Extract the [x, y] coordinate from the center of the cell holding the provided text.  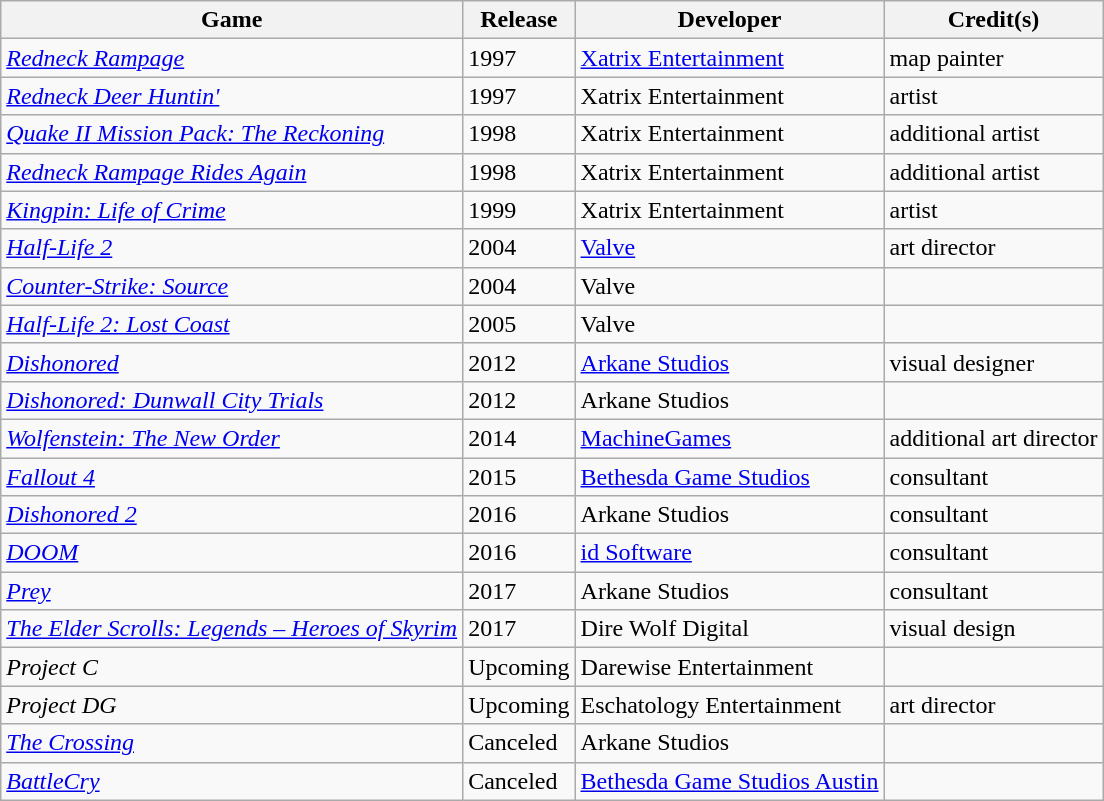
Redneck Rampage [232, 58]
Kingpin: Life of Crime [232, 210]
visual designer [994, 362]
Project C [232, 667]
2014 [519, 438]
Game [232, 20]
id Software [730, 553]
Developer [730, 20]
2015 [519, 477]
Quake II Mission Pack: The Reckoning [232, 134]
Fallout 4 [232, 477]
Redneck Deer Huntin' [232, 96]
DOOM [232, 553]
Bethesda Game Studios [730, 477]
Darewise Entertainment [730, 667]
2005 [519, 324]
Dire Wolf Digital [730, 629]
MachineGames [730, 438]
visual design [994, 629]
Prey [232, 591]
additional art director [994, 438]
BattleCry [232, 781]
Credit(s) [994, 20]
Counter-Strike: Source [232, 286]
Bethesda Game Studios Austin [730, 781]
Wolfenstein: The New Order [232, 438]
Half-Life 2 [232, 248]
Eschatology Entertainment [730, 705]
Redneck Rampage Rides Again [232, 172]
Dishonored [232, 362]
Dishonored: Dunwall City Trials [232, 400]
Half-Life 2: Lost Coast [232, 324]
Release [519, 20]
The Crossing [232, 743]
1999 [519, 210]
The Elder Scrolls: Legends – Heroes of Skyrim [232, 629]
Dishonored 2 [232, 515]
map painter [994, 58]
Project DG [232, 705]
